For the text-containing cell, return its midpoint in (X, Y) coordinate format. 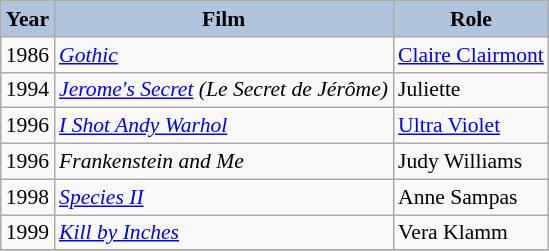
Species II (224, 197)
Vera Klamm (471, 233)
1994 (28, 90)
Frankenstein and Me (224, 162)
1986 (28, 55)
Juliette (471, 90)
I Shot Andy Warhol (224, 126)
Kill by Inches (224, 233)
Gothic (224, 55)
Judy Williams (471, 162)
Ultra Violet (471, 126)
1999 (28, 233)
Film (224, 19)
Jerome's Secret (Le Secret de Jérôme) (224, 90)
Year (28, 19)
Anne Sampas (471, 197)
1998 (28, 197)
Role (471, 19)
Claire Clairmont (471, 55)
